Provide the (X, Y) coordinate of the cell's center where the given text is located.  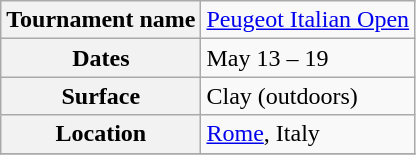
Tournament name (101, 20)
Dates (101, 58)
Surface (101, 96)
Location (101, 134)
Rome, Italy (308, 134)
Clay (outdoors) (308, 96)
May 13 – 19 (308, 58)
Peugeot Italian Open (308, 20)
